Return (x, y) of the center of cell containing provided text 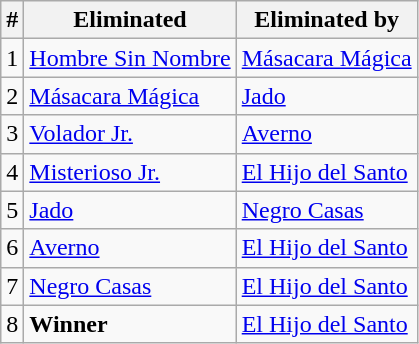
Winner (130, 324)
6 (12, 248)
Eliminated (130, 20)
Volador Jr. (130, 134)
Misterioso Jr. (130, 172)
Eliminated by (326, 20)
# (12, 20)
3 (12, 134)
5 (12, 210)
1 (12, 58)
7 (12, 286)
8 (12, 324)
4 (12, 172)
Hombre Sin Nombre (130, 58)
2 (12, 96)
